Return (x, y) of the center of cell containing provided text 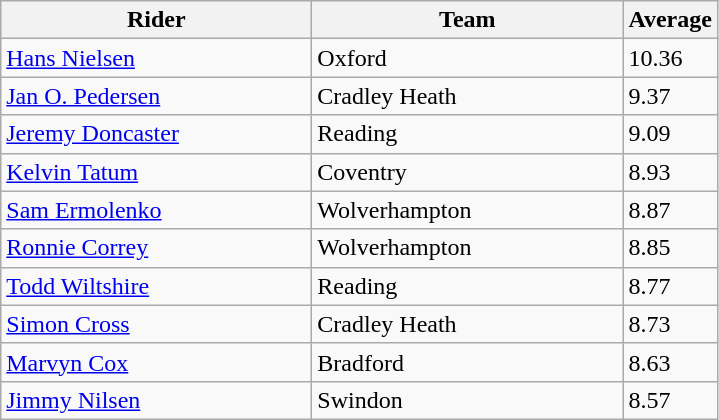
Sam Ermolenko (156, 210)
Jimmy Nilsen (156, 400)
9.09 (670, 134)
8.85 (670, 248)
Bradford (468, 362)
Swindon (468, 400)
8.77 (670, 286)
8.63 (670, 362)
10.36 (670, 58)
Oxford (468, 58)
Todd Wiltshire (156, 286)
Kelvin Tatum (156, 172)
9.37 (670, 96)
8.57 (670, 400)
8.93 (670, 172)
Jan O. Pedersen (156, 96)
Hans Nielsen (156, 58)
Rider (156, 20)
Marvyn Cox (156, 362)
8.87 (670, 210)
Average (670, 20)
Coventry (468, 172)
Simon Cross (156, 324)
8.73 (670, 324)
Jeremy Doncaster (156, 134)
Team (468, 20)
Ronnie Correy (156, 248)
